Extract the [x, y] coordinate from the center of the cell holding the provided text.  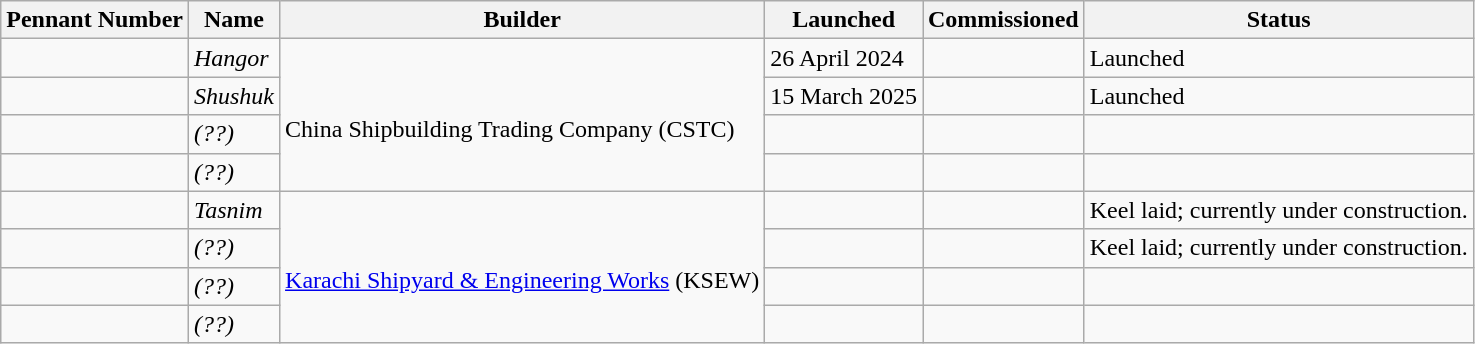
China Shipbuilding Trading Company (CSTC) [522, 115]
Pennant Number [95, 20]
26 April 2024 [844, 58]
Hangor [234, 58]
Name [234, 20]
Tasnim [234, 210]
Builder [522, 20]
15 March 2025 [844, 96]
Karachi Shipyard & Engineering Works (KSEW) [522, 267]
Commissioned [1003, 20]
Status [1278, 20]
Shushuk [234, 96]
